Capture the cell that displays the provided text and extract its [X, Y] central coordinate. 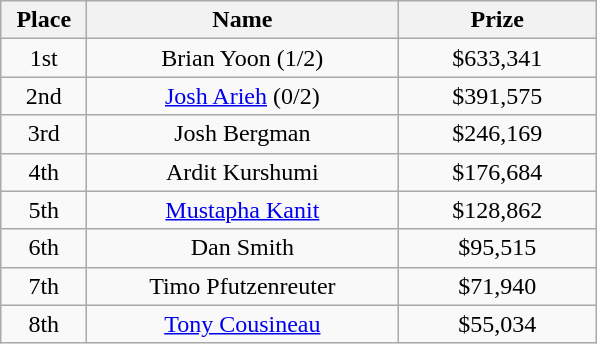
4th [44, 172]
Ardit Kurshumi [242, 172]
Timo Pfutzenreuter [242, 286]
Tony Cousineau [242, 324]
Name [242, 20]
7th [44, 286]
Brian Yoon (1/2) [242, 58]
Josh Arieh (0/2) [242, 96]
Josh Bergman [242, 134]
8th [44, 324]
Prize [498, 20]
$128,862 [498, 210]
$391,575 [498, 96]
3rd [44, 134]
5th [44, 210]
$176,684 [498, 172]
2nd [44, 96]
Mustapha Kanit [242, 210]
$71,940 [498, 286]
$55,034 [498, 324]
$95,515 [498, 248]
1st [44, 58]
$633,341 [498, 58]
$246,169 [498, 134]
Place [44, 20]
6th [44, 248]
Dan Smith [242, 248]
